For the text-containing cell, return its midpoint in (X, Y) coordinate format. 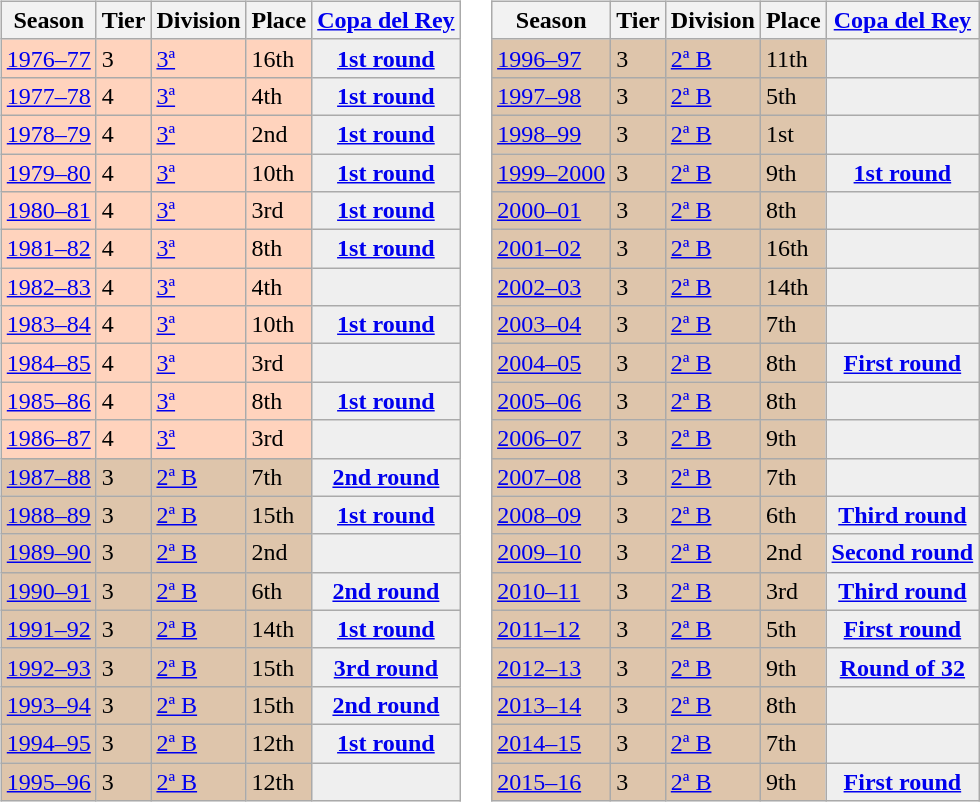
2002–03 (552, 287)
2013–14 (552, 705)
1993–94 (48, 705)
1981–82 (48, 249)
1986–87 (48, 439)
2007–08 (552, 477)
11th (793, 58)
1980–81 (48, 211)
1st (793, 134)
2004–05 (552, 363)
2015–16 (552, 781)
1996–97 (552, 58)
2009–10 (552, 553)
2010–11 (552, 591)
Round of 32 (902, 667)
1979–80 (48, 173)
1977–78 (48, 96)
2005–06 (552, 401)
2000–01 (552, 211)
2001–02 (552, 249)
1999–2000 (552, 173)
1987–88 (48, 477)
2003–04 (552, 325)
1997–98 (552, 96)
2014–15 (552, 743)
1992–93 (48, 667)
2011–12 (552, 629)
1988–89 (48, 515)
2012–13 (552, 667)
3rd round (386, 667)
1982–83 (48, 287)
1976–77 (48, 58)
1990–91 (48, 591)
1983–84 (48, 325)
1998–99 (552, 134)
Second round (902, 553)
1995–96 (48, 781)
1991–92 (48, 629)
1994–95 (48, 743)
1984–85 (48, 363)
1989–90 (48, 553)
1985–86 (48, 401)
2008–09 (552, 515)
1978–79 (48, 134)
2006–07 (552, 439)
